Pinpoint the cell where the given text exists, returning its (x, y) midpoint coordinate. 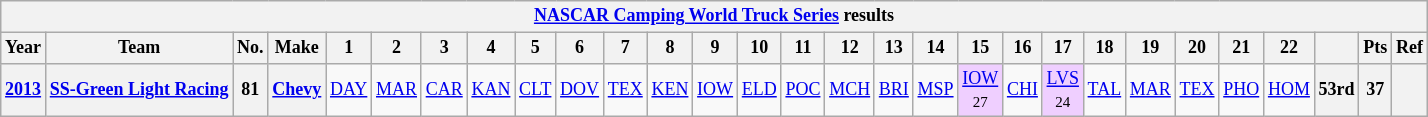
POC (803, 90)
Pts (1376, 48)
20 (1197, 48)
HOM (1290, 90)
22 (1290, 48)
Chevy (297, 90)
7 (625, 48)
KAN (491, 90)
No. (250, 48)
9 (716, 48)
16 (1023, 48)
10 (759, 48)
CAR (444, 90)
19 (1151, 48)
5 (536, 48)
CHI (1023, 90)
12 (850, 48)
CLT (536, 90)
DAY (349, 90)
18 (1104, 48)
SS-Green Light Racing (138, 90)
Make (297, 48)
NASCAR Camping World Truck Series results (714, 16)
37 (1376, 90)
MCH (850, 90)
4 (491, 48)
8 (670, 48)
13 (894, 48)
17 (1062, 48)
6 (580, 48)
14 (936, 48)
MSP (936, 90)
Year (24, 48)
IOW27 (980, 90)
Ref (1410, 48)
1 (349, 48)
LVS24 (1062, 90)
KEN (670, 90)
21 (1242, 48)
DOV (580, 90)
81 (250, 90)
BRI (894, 90)
Team (138, 48)
53rd (1336, 90)
2 (397, 48)
TAL (1104, 90)
IOW (716, 90)
11 (803, 48)
2013 (24, 90)
ELD (759, 90)
PHO (1242, 90)
3 (444, 48)
15 (980, 48)
